Capture the cell that displays the provided text and extract its [x, y] central coordinate. 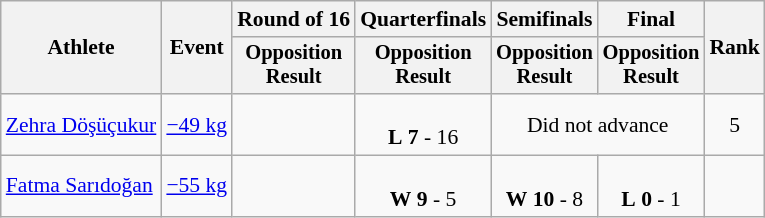
Event [196, 48]
W 10 - 8 [544, 186]
W 9 - 5 [423, 186]
5 [734, 124]
−55 kg [196, 186]
Athlete [82, 48]
Fatma Sarıdoğan [82, 186]
Final [652, 19]
L 7 - 16 [423, 124]
Semifinals [544, 19]
−49 kg [196, 124]
L 0 - 1 [652, 186]
Zehra Döşüçukur [82, 124]
Round of 16 [294, 19]
Did not advance [598, 124]
Rank [734, 48]
Quarterfinals [423, 19]
